Find where the given text appears and provide that cell's center as [X, Y] coordinate. 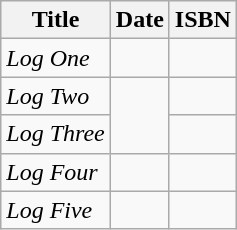
Log Four [56, 172]
Log Three [56, 134]
Log Two [56, 96]
Title [56, 20]
ISBN [202, 20]
Date [140, 20]
Log Five [56, 210]
Log One [56, 58]
